From the cell containing the given text, extract its center point as (X, Y) coordinate. 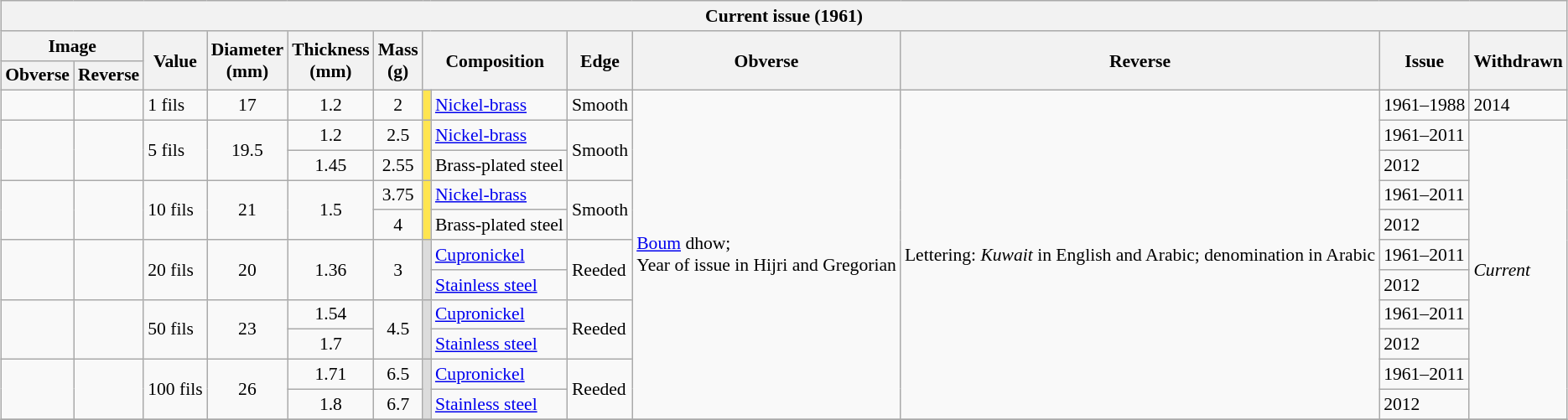
Value (174, 60)
100 fils (174, 389)
10 fils (174, 210)
Current issue (1961) (784, 16)
1.7 (330, 345)
2 (398, 106)
2014 (1518, 106)
17 (247, 106)
Diameter(mm) (247, 60)
2.55 (398, 165)
4 (398, 225)
20 fils (174, 270)
20 (247, 270)
Withdrawn (1518, 60)
2.5 (398, 135)
Current (1518, 269)
26 (247, 389)
Image (72, 45)
Edge (600, 60)
Lettering: Kuwait in English and Arabic; denomination in Arabic (1140, 255)
1.45 (330, 165)
1961–1988 (1424, 106)
19.5 (247, 149)
5 fils (174, 149)
4.5 (398, 329)
3 (398, 270)
Composition (495, 60)
Mass(g) (398, 60)
21 (247, 210)
1.5 (330, 210)
Boum dhow;Year of issue in Hijri and Gregorian (766, 255)
1.54 (330, 314)
1.71 (330, 374)
23 (247, 329)
6.5 (398, 374)
1.8 (330, 404)
3.75 (398, 194)
6.7 (398, 404)
50 fils (174, 329)
1 fils (174, 106)
1.36 (330, 270)
Thickness(mm) (330, 60)
Issue (1424, 60)
